Capture the cell that displays the provided text and extract its (x, y) central coordinate. 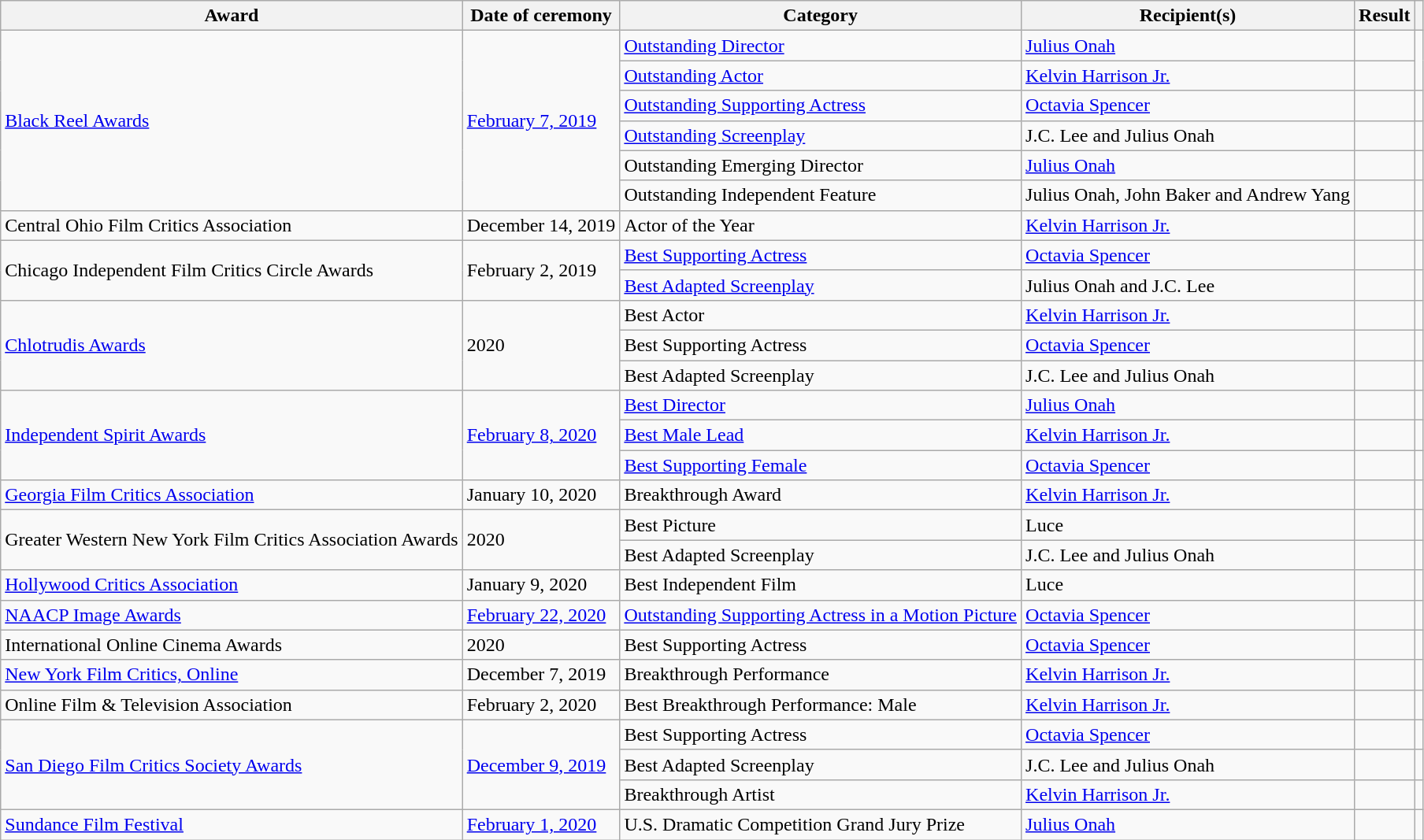
Outstanding Supporting Actress (821, 105)
Greater Western New York Film Critics Association Awards (232, 540)
Sundance Film Festival (232, 824)
Online Film & Television Association (232, 705)
Best Picture (821, 525)
Outstanding Screenplay (821, 135)
New York Film Critics, Online (232, 675)
Best Breakthrough Performance: Male (821, 705)
Independent Spirit Awards (232, 435)
Hollywood Critics Association (232, 585)
Actor of the Year (821, 225)
San Diego Film Critics Society Awards (232, 764)
Award (232, 16)
Central Ohio Film Critics Association (232, 225)
Best Supporting Female (821, 465)
February 7, 2019 (541, 120)
U.S. Dramatic Competition Grand Jury Prize (821, 824)
Outstanding Director (821, 46)
December 14, 2019 (541, 225)
Outstanding Actor (821, 76)
Black Reel Awards (232, 120)
Breakthrough Award (821, 495)
January 10, 2020 (541, 495)
Best Male Lead (821, 435)
Chlotrudis Awards (232, 345)
Outstanding Supporting Actress in a Motion Picture (821, 615)
Chicago Independent Film Critics Circle Awards (232, 270)
Georgia Film Critics Association (232, 495)
Category (821, 16)
Outstanding Independent Feature (821, 195)
Julius Onah, John Baker and Andrew Yang (1188, 195)
Best Independent Film (821, 585)
International Online Cinema Awards (232, 645)
Result (1385, 16)
December 7, 2019 (541, 675)
February 22, 2020 (541, 615)
Breakthrough Artist (821, 794)
December 9, 2019 (541, 764)
February 2, 2019 (541, 270)
Best Actor (821, 315)
Best Director (821, 405)
Julius Onah and J.C. Lee (1188, 285)
February 1, 2020 (541, 824)
February 8, 2020 (541, 435)
NAACP Image Awards (232, 615)
Recipient(s) (1188, 16)
January 9, 2020 (541, 585)
Breakthrough Performance (821, 675)
February 2, 2020 (541, 705)
Date of ceremony (541, 16)
Outstanding Emerging Director (821, 165)
